Output the [X, Y] coordinate of the center of the cell containing the given text.  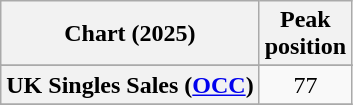
77 [305, 85]
Chart (2025) [130, 34]
UK Singles Sales (OCC) [130, 85]
Peak position [305, 34]
